Locate the cell with the specified text and output its [x, y] center coordinate. 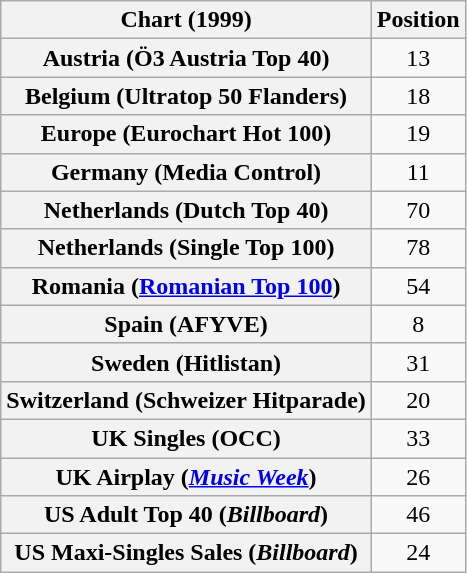
78 [418, 248]
Netherlands (Single Top 100) [186, 248]
Sweden (Hitlistan) [186, 362]
24 [418, 553]
18 [418, 96]
Belgium (Ultratop 50 Flanders) [186, 96]
19 [418, 134]
Position [418, 20]
Europe (Eurochart Hot 100) [186, 134]
11 [418, 172]
Netherlands (Dutch Top 40) [186, 210]
8 [418, 324]
Chart (1999) [186, 20]
Romania (Romanian Top 100) [186, 286]
31 [418, 362]
70 [418, 210]
26 [418, 477]
Switzerland (Schweizer Hitparade) [186, 400]
46 [418, 515]
20 [418, 400]
Spain (AFYVE) [186, 324]
54 [418, 286]
US Adult Top 40 (Billboard) [186, 515]
33 [418, 438]
Austria (Ö3 Austria Top 40) [186, 58]
13 [418, 58]
UK Airplay (Music Week) [186, 477]
UK Singles (OCC) [186, 438]
Germany (Media Control) [186, 172]
US Maxi-Singles Sales (Billboard) [186, 553]
